Return [x, y] of the center of cell containing provided text 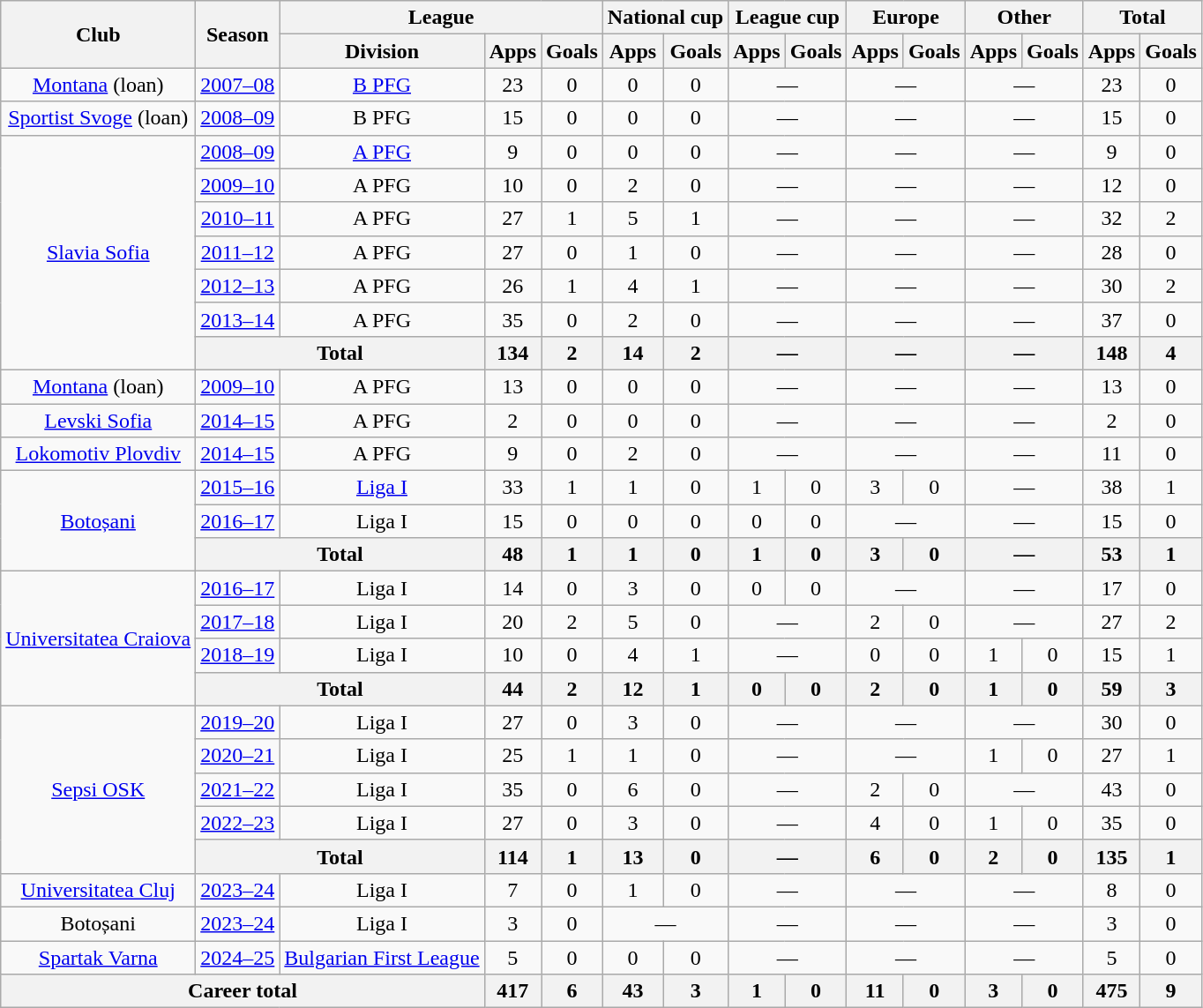
114 [512, 856]
Other [1024, 18]
Sepsi OSK [99, 789]
148 [1111, 353]
48 [512, 555]
44 [512, 689]
2019–20 [238, 722]
7 [512, 890]
League cup [788, 18]
135 [1111, 856]
25 [512, 756]
Levski Sofia [99, 421]
28 [1111, 252]
Bulgarian First League [382, 957]
53 [1111, 555]
Universitatea Cluj [99, 890]
Slavia Sofia [99, 252]
2017–18 [238, 622]
20 [512, 622]
37 [1111, 319]
2015–16 [238, 488]
2021–22 [238, 789]
32 [1111, 219]
Universitatea Craiova [99, 638]
17 [1111, 588]
Season [238, 34]
Lokomotiv Plovdiv [99, 454]
2020–21 [238, 756]
2007–08 [238, 85]
134 [512, 353]
National cup [665, 18]
2024–25 [238, 957]
Sportist Svoge (loan) [99, 118]
8 [1111, 890]
Career total [243, 991]
475 [1111, 991]
Spartak Varna [99, 957]
Europe [906, 18]
Club [99, 34]
2010–11 [238, 219]
2011–12 [238, 252]
2013–14 [238, 319]
417 [512, 991]
59 [1111, 689]
League [441, 18]
Division [382, 51]
38 [1111, 488]
2022–23 [238, 823]
2018–19 [238, 655]
26 [512, 286]
33 [512, 488]
2012–13 [238, 286]
